Determine the [x, y] coordinate at the center of the cell enclosing the given text.  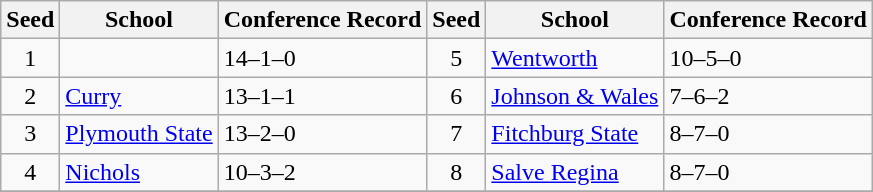
10–3–2 [322, 172]
5 [456, 58]
Plymouth State [139, 134]
Salve Regina [575, 172]
Wentworth [575, 58]
13–2–0 [322, 134]
8 [456, 172]
13–1–1 [322, 96]
3 [30, 134]
2 [30, 96]
Johnson & Wales [575, 96]
1 [30, 58]
4 [30, 172]
7–6–2 [768, 96]
Nichols [139, 172]
Curry [139, 96]
14–1–0 [322, 58]
10–5–0 [768, 58]
6 [456, 96]
7 [456, 134]
Fitchburg State [575, 134]
